Identify which cell holds the provided text, then report its (X, Y) central coordinate. 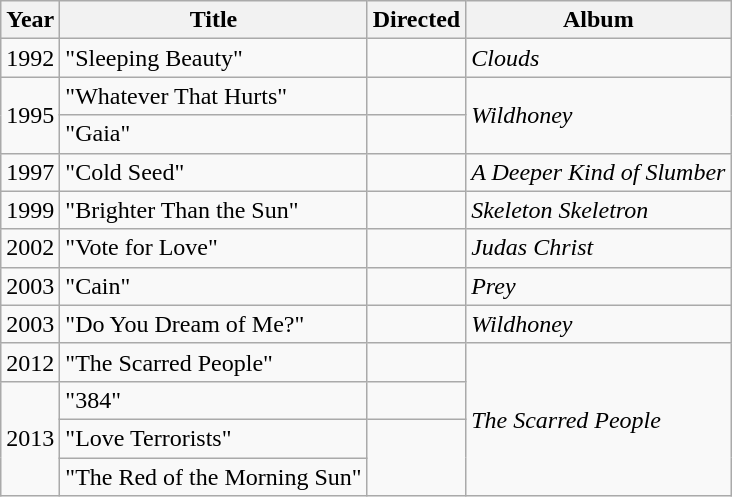
Album (598, 20)
"Love Terrorists" (214, 438)
1992 (30, 58)
"The Scarred People" (214, 362)
Title (214, 20)
"Vote for Love" (214, 248)
The Scarred People (598, 419)
"Gaia" (214, 134)
1995 (30, 115)
Skeleton Skeletron (598, 210)
Prey (598, 286)
"Brighter Than the Sun" (214, 210)
"Sleeping Beauty" (214, 58)
1999 (30, 210)
Year (30, 20)
2012 (30, 362)
Directed (416, 20)
"Cain" (214, 286)
"The Red of the Morning Sun" (214, 477)
2002 (30, 248)
"384" (214, 400)
1997 (30, 172)
"Whatever That Hurts" (214, 96)
2013 (30, 438)
Judas Christ (598, 248)
A Deeper Kind of Slumber (598, 172)
"Do You Dream of Me?" (214, 324)
"Cold Seed" (214, 172)
Clouds (598, 58)
